Detect which cell encompasses the target text, then output its [X, Y] center coordinate. 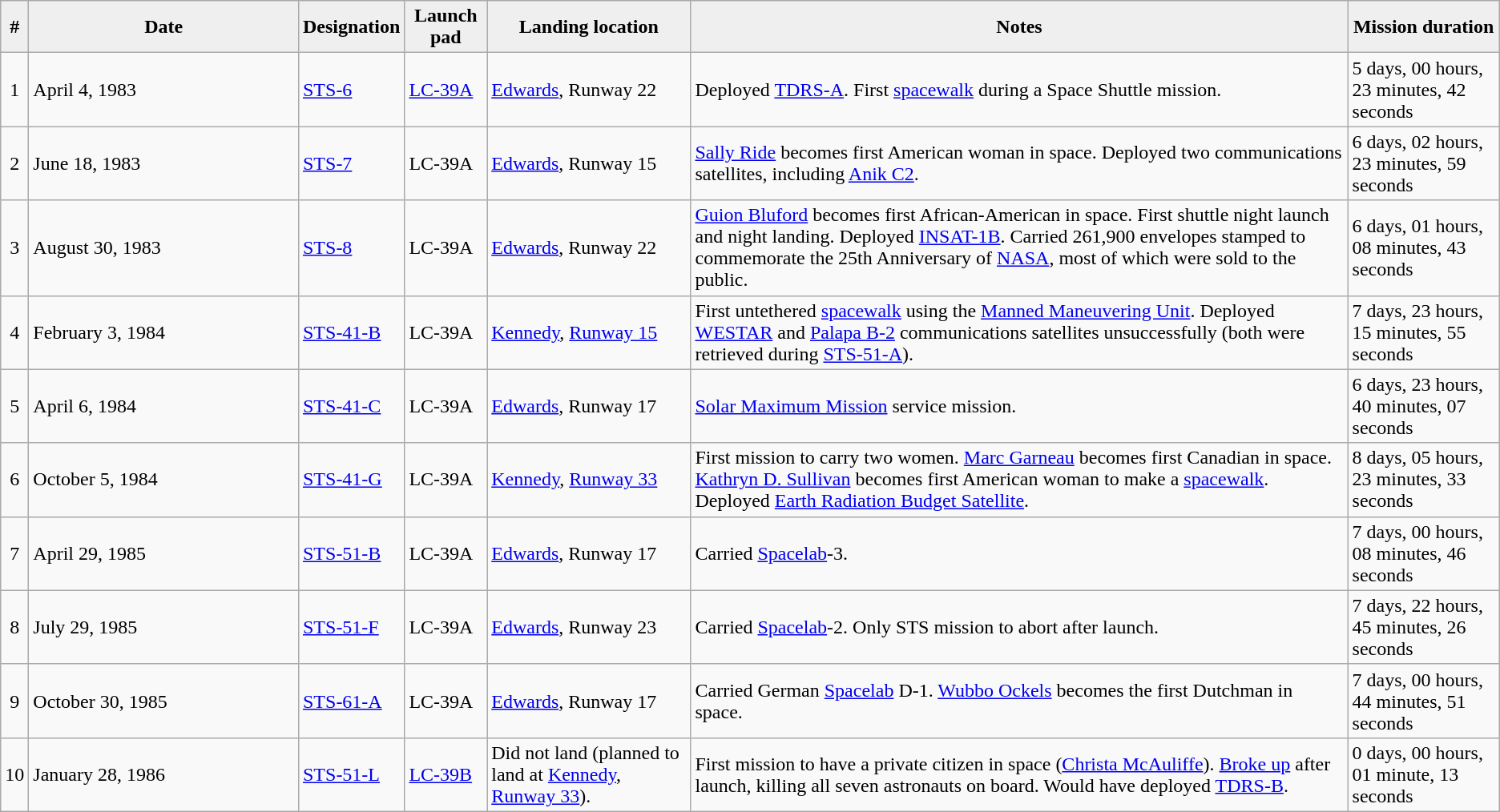
9 [14, 701]
Launch pad [446, 27]
7 [14, 553]
1 [14, 90]
Carried German Spacelab D-1. Wubbo Ockels becomes the first Dutchman in space. [1019, 701]
7 days, 22 hours, 45 minutes, 26 seconds [1423, 627]
3 [14, 248]
Solar Maximum Mission service mission. [1019, 406]
6 days, 02 hours, 23 minutes, 59 seconds [1423, 163]
Notes [1019, 27]
STS-51-F [351, 627]
5 days, 00 hours, 23 minutes, 42 seconds [1423, 90]
7 days, 00 hours, 08 minutes, 46 seconds [1423, 553]
5 [14, 406]
Sally Ride becomes first American woman in space. Deployed two communications satellites, including Anik C2. [1019, 163]
STS-51-L [351, 774]
Carried Spacelab-2. Only STS mission to abort after launch. [1019, 627]
STS-41-C [351, 406]
STS-61-A [351, 701]
STS-8 [351, 248]
July 29, 1985 [163, 627]
8 [14, 627]
LC-39B [446, 774]
7 days, 00 hours, 44 minutes, 51 seconds [1423, 701]
Carried Spacelab-3. [1019, 553]
STS-7 [351, 163]
April 29, 1985 [163, 553]
6 days, 01 hours, 08 minutes, 43 seconds [1423, 248]
2 [14, 163]
STS-41-B [351, 332]
Deployed TDRS-A. First spacewalk during a Space Shuttle mission. [1019, 90]
Edwards, Runway 15 [589, 163]
Mission duration [1423, 27]
August 30, 1983 [163, 248]
October 5, 1984 [163, 480]
6 [14, 480]
6 days, 23 hours, 40 minutes, 07 seconds [1423, 406]
STS-41-G [351, 480]
Edwards, Runway 23 [589, 627]
January 28, 1986 [163, 774]
Kennedy, Runway 15 [589, 332]
Did not land (planned to land at Kennedy, Runway 33). [589, 774]
7 days, 23 hours, 15 minutes, 55 seconds [1423, 332]
4 [14, 332]
Kennedy, Runway 33 [589, 480]
April 6, 1984 [163, 406]
STS-6 [351, 90]
Designation [351, 27]
April 4, 1983 [163, 90]
0 days, 00 hours, 01 minute, 13 seconds [1423, 774]
February 3, 1984 [163, 332]
June 18, 1983 [163, 163]
8 days, 05 hours, 23 minutes, 33 seconds [1423, 480]
Landing location [589, 27]
10 [14, 774]
October 30, 1985 [163, 701]
# [14, 27]
STS-51-B [351, 553]
Date [163, 27]
